Provide the [X, Y] coordinate of the cell's center where the given text is located.  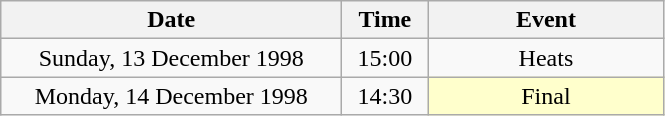
Final [546, 96]
Sunday, 13 December 1998 [172, 58]
Monday, 14 December 1998 [172, 96]
Date [172, 20]
Time [385, 20]
15:00 [385, 58]
14:30 [385, 96]
Event [546, 20]
Heats [546, 58]
